Find where the given text appears and provide that cell's center as [x, y] coordinate. 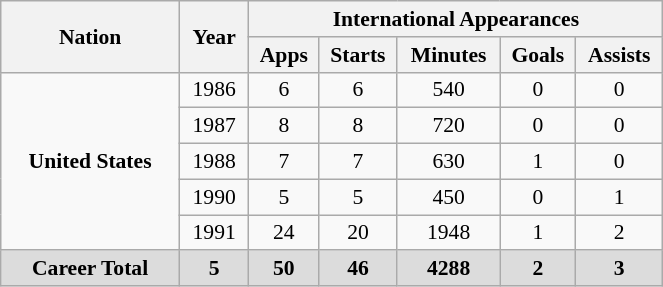
Goals [538, 55]
Apps [284, 55]
3 [620, 269]
4288 [448, 269]
1991 [214, 233]
United States [90, 161]
720 [448, 126]
Minutes [448, 55]
24 [284, 233]
Nation [90, 36]
1990 [214, 197]
Assists [620, 55]
Starts [358, 55]
20 [358, 233]
Year [214, 36]
Career Total [90, 269]
50 [284, 269]
1988 [214, 162]
630 [448, 162]
1986 [214, 90]
International Appearances [456, 19]
1987 [214, 126]
450 [448, 197]
1948 [448, 233]
540 [448, 90]
46 [358, 269]
